Find where the given text appears and provide that cell's center as (x, y) coordinate. 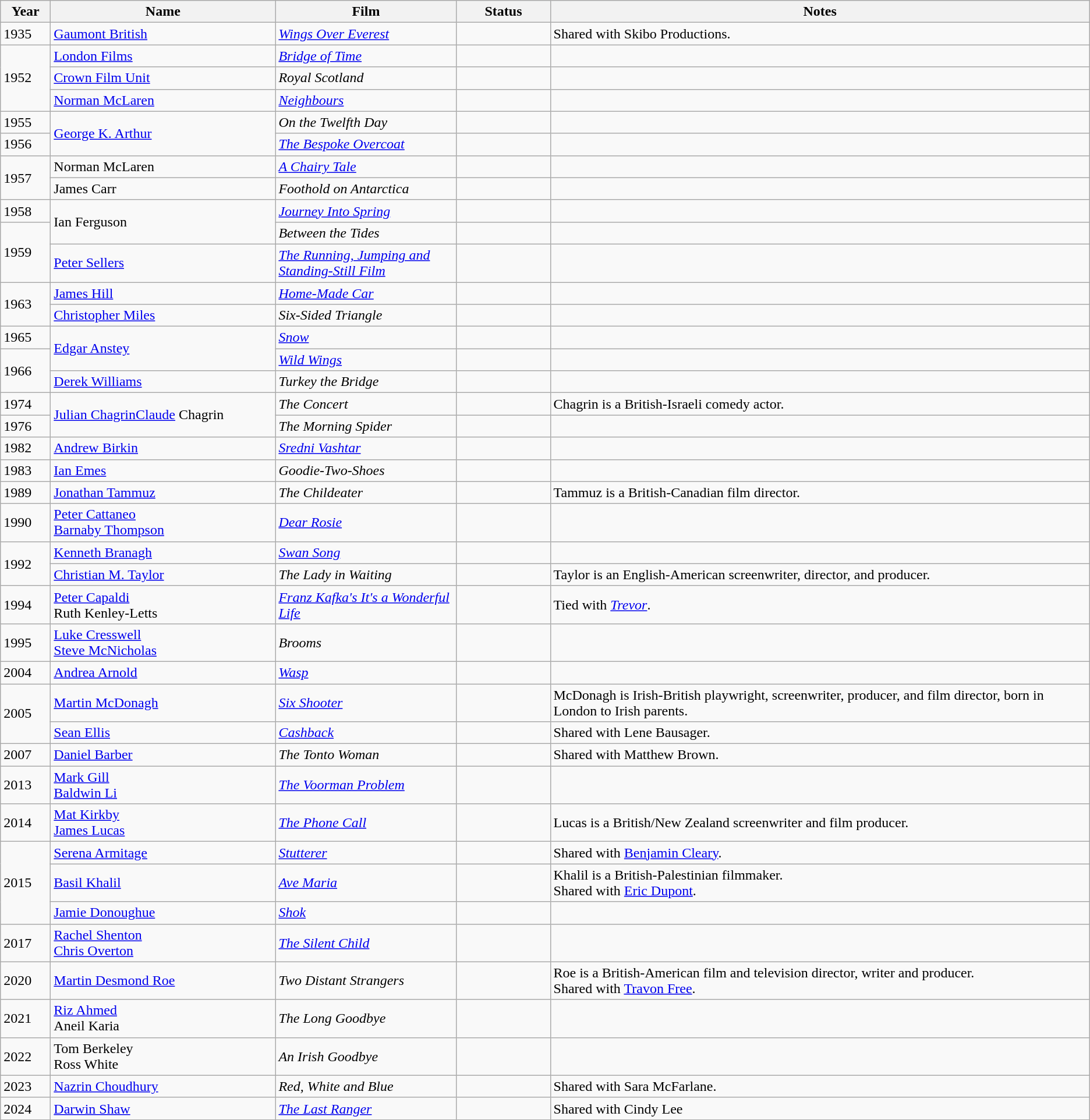
Shared with Sara McFarlane. (820, 1086)
Sean Ellis (163, 733)
Neighbours (366, 100)
Snow (366, 338)
1989 (26, 492)
McDonagh is Irish-British playwright, screenwriter, producer, and film director, born in London to Irish parents. (820, 702)
Jamie Donoughue (163, 913)
An Irish Goodbye (366, 1056)
2021 (26, 1019)
2024 (26, 1108)
The Silent Child (366, 943)
Swan Song (366, 552)
1976 (26, 426)
Red, White and Blue (366, 1086)
2007 (26, 755)
Chagrin is a British-Israeli comedy actor. (820, 404)
2017 (26, 943)
2023 (26, 1086)
Tom BerkeleyRoss White (163, 1056)
The Phone Call (366, 823)
Lucas is a British/New Zealand screenwriter and film producer. (820, 823)
1995 (26, 643)
Status (503, 12)
London Films (163, 56)
2004 (26, 672)
Two Distant Strangers (366, 980)
1935 (26, 34)
1983 (26, 470)
1974 (26, 404)
1952 (26, 78)
Journey Into Spring (366, 211)
Royal Scotland (366, 78)
The Tonto Woman (366, 755)
Daniel Barber (163, 755)
The Voorman Problem (366, 785)
Film (366, 12)
Christian M. Taylor (163, 575)
Peter CattaneoBarnaby Thompson (163, 523)
Shared with Matthew Brown. (820, 755)
The Lady in Waiting (366, 575)
Andrew Birkin (163, 448)
Ian Ferguson (163, 222)
Wasp (366, 672)
Jonathan Tammuz (163, 492)
1958 (26, 211)
Roe is a British-American film and television director, writer and producer.Shared with Travon Free. (820, 980)
1963 (26, 304)
Darwin Shaw (163, 1108)
Martin Desmond Roe (163, 980)
1959 (26, 251)
Goodie-Two-Shoes (366, 470)
George K. Arthur (163, 133)
1955 (26, 122)
James Carr (163, 189)
Shared with Skibo Productions. (820, 34)
Tammuz is a British-Canadian film director. (820, 492)
Ian Emes (163, 470)
Shared with Benjamin Cleary. (820, 853)
2020 (26, 980)
Shared with Lene Bausager. (820, 733)
2022 (26, 1056)
Name (163, 12)
On the Twelfth Day (366, 122)
1957 (26, 178)
Serena Armitage (163, 853)
1966 (26, 371)
Andrea Arnold (163, 672)
Gaumont British (163, 34)
The Morning Spider (366, 426)
James Hill (163, 293)
The Bespoke Overcoat (366, 144)
Kenneth Branagh (163, 552)
Foothold on Antarctica (366, 189)
1990 (26, 523)
Home-Made Car (366, 293)
Martin McDonagh (163, 702)
Turkey the Bridge (366, 382)
Peter Sellers (163, 263)
1994 (26, 604)
Rachel ShentonChris Overton (163, 943)
1982 (26, 448)
The Concert (366, 404)
Stutterer (366, 853)
Year (26, 12)
Bridge of Time (366, 56)
Wild Wings (366, 360)
The Running, Jumping and Standing-Still Film (366, 263)
Christopher Miles (163, 316)
Between the Tides (366, 233)
The Last Ranger (366, 1108)
Riz AhmedAneil Karia (163, 1019)
Shok (366, 913)
The Long Goodbye (366, 1019)
Cashback (366, 733)
Luke CresswellSteve McNicholas (163, 643)
2013 (26, 785)
Ave Maria (366, 882)
Wings Over Everest (366, 34)
Julian ChagrinClaude Chagrin (163, 415)
Basil Khalil (163, 882)
Taylor is an English-American screenwriter, director, and producer. (820, 575)
Sredni Vashtar (366, 448)
1956 (26, 144)
Mark GillBaldwin Li (163, 785)
Shared with Cindy Lee (820, 1108)
2014 (26, 823)
Six-Sided Triangle (366, 316)
Brooms (366, 643)
Mat KirkbyJames Lucas (163, 823)
Nazrin Choudhury (163, 1086)
Derek Williams (163, 382)
2015 (26, 882)
Notes (820, 12)
1992 (26, 563)
The Childeater (366, 492)
1965 (26, 338)
Franz Kafka's It's a Wonderful Life (366, 604)
Crown Film Unit (163, 78)
Khalil is a British-Palestinian filmmaker.Shared with Eric Dupont. (820, 882)
A Chairy Tale (366, 166)
Six Shooter (366, 702)
Tied with Trevor. (820, 604)
Edgar Anstey (163, 349)
Dear Rosie (366, 523)
2005 (26, 714)
Peter CapaldiRuth Kenley-Letts (163, 604)
